Pinpoint the cell where the given text exists, returning its [X, Y] midpoint coordinate. 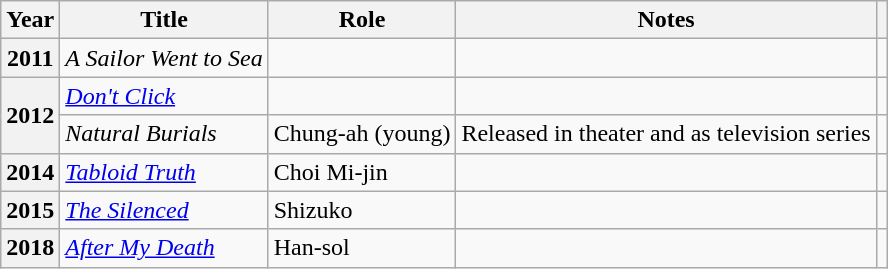
Chung-ah (young) [362, 134]
Role [362, 20]
Choi Mi-jin [362, 172]
Don't Click [164, 96]
Title [164, 20]
Released in theater and as television series [666, 134]
2015 [30, 210]
Han-sol [362, 248]
Tabloid Truth [164, 172]
2018 [30, 248]
After My Death [164, 248]
A Sailor Went to Sea [164, 58]
The Silenced [164, 210]
Year [30, 20]
Natural Burials [164, 134]
2011 [30, 58]
2012 [30, 115]
Shizuko [362, 210]
Notes [666, 20]
2014 [30, 172]
